Extract the [X, Y] coordinate from the center of the cell holding the provided text.  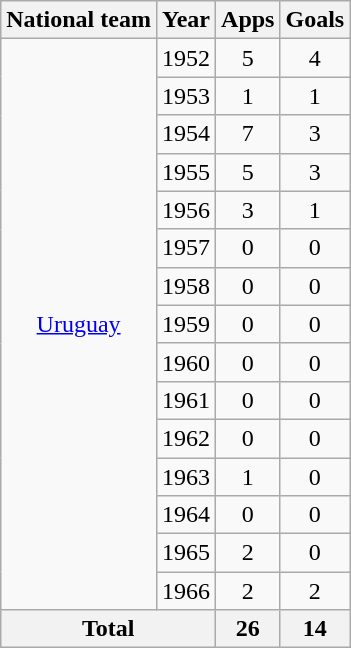
4 [315, 58]
1956 [186, 210]
7 [248, 134]
Total [108, 629]
26 [248, 629]
1964 [186, 515]
1954 [186, 134]
1966 [186, 591]
1953 [186, 96]
1955 [186, 172]
Year [186, 20]
National team [79, 20]
1958 [186, 286]
Uruguay [79, 324]
1960 [186, 362]
1961 [186, 400]
14 [315, 629]
1957 [186, 248]
1952 [186, 58]
1959 [186, 324]
1965 [186, 553]
1963 [186, 477]
Apps [248, 20]
Goals [315, 20]
1962 [186, 438]
